Capture the cell that displays the provided text and extract its [x, y] central coordinate. 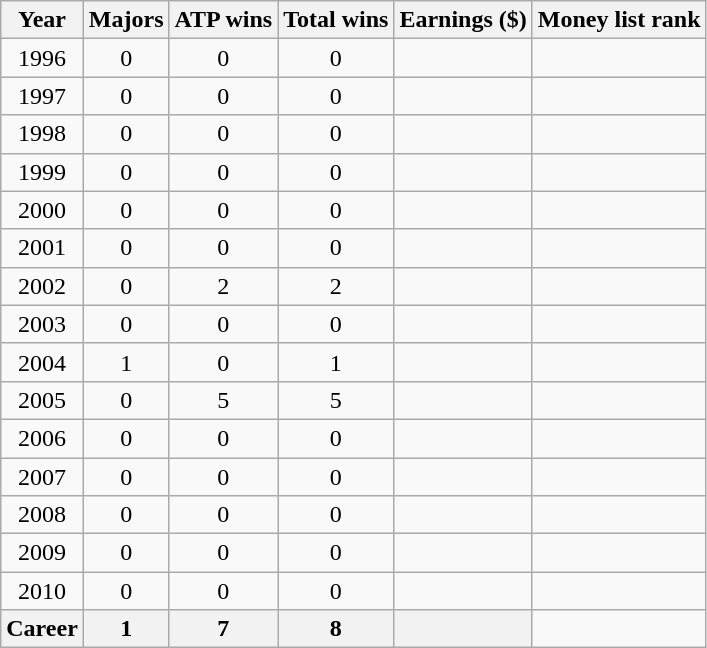
Career [42, 629]
Money list rank [619, 20]
Majors [126, 20]
2005 [42, 400]
2009 [42, 553]
2010 [42, 591]
2003 [42, 324]
1999 [42, 172]
Year [42, 20]
Total wins [336, 20]
1998 [42, 134]
Earnings ($) [463, 20]
7 [224, 629]
ATP wins [224, 20]
1996 [42, 58]
2008 [42, 515]
1997 [42, 96]
2006 [42, 438]
8 [336, 629]
2002 [42, 286]
2004 [42, 362]
2001 [42, 248]
2000 [42, 210]
2007 [42, 477]
